From the cell containing the given text, extract its center point as (X, Y) coordinate. 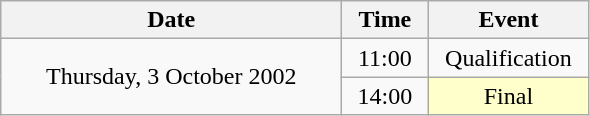
Date (172, 20)
Qualification (508, 58)
Time (385, 20)
11:00 (385, 58)
14:00 (385, 96)
Final (508, 96)
Event (508, 20)
Thursday, 3 October 2002 (172, 77)
